Detect which cell encompasses the target text, then output its [x, y] center coordinate. 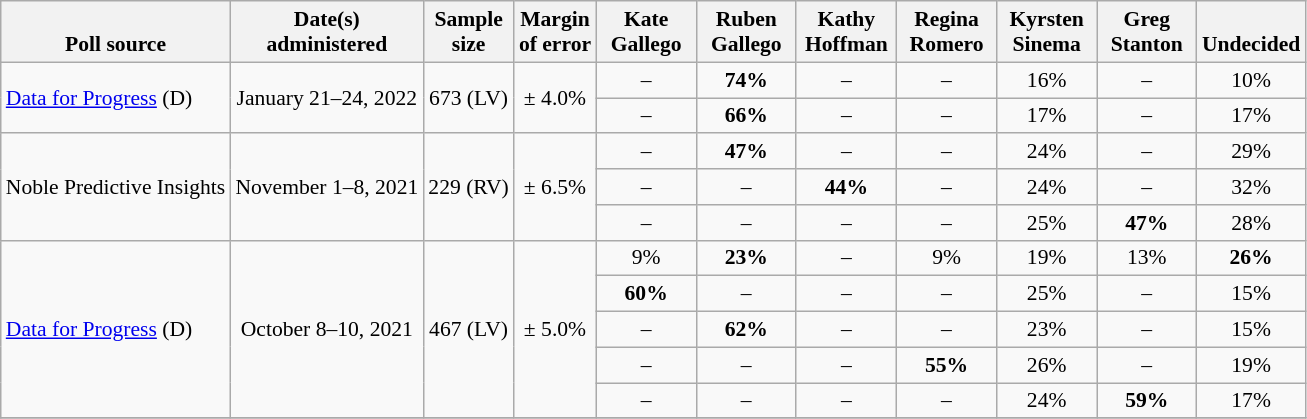
GregStanton [1147, 32]
November 1–8, 2021 [326, 188]
10% [1251, 80]
Samplesize [468, 32]
28% [1251, 223]
60% [646, 294]
KateGallego [646, 32]
44% [846, 187]
673 (LV) [468, 98]
16% [1047, 80]
KyrstenSinema [1047, 32]
59% [1147, 401]
Noble Predictive Insights [116, 188]
KathyHoffman [846, 32]
29% [1251, 152]
74% [746, 80]
Date(s)administered [326, 32]
66% [746, 116]
55% [946, 365]
ReginaRomero [946, 32]
± 4.0% [555, 98]
32% [1251, 187]
Undecided [1251, 32]
467 (LV) [468, 329]
RubenGallego [746, 32]
Poll source [116, 32]
± 5.0% [555, 329]
Marginof error [555, 32]
62% [746, 330]
± 6.5% [555, 188]
13% [1147, 258]
229 (RV) [468, 188]
January 21–24, 2022 [326, 98]
October 8–10, 2021 [326, 329]
